Identify which cell holds the provided text, then report its (x, y) central coordinate. 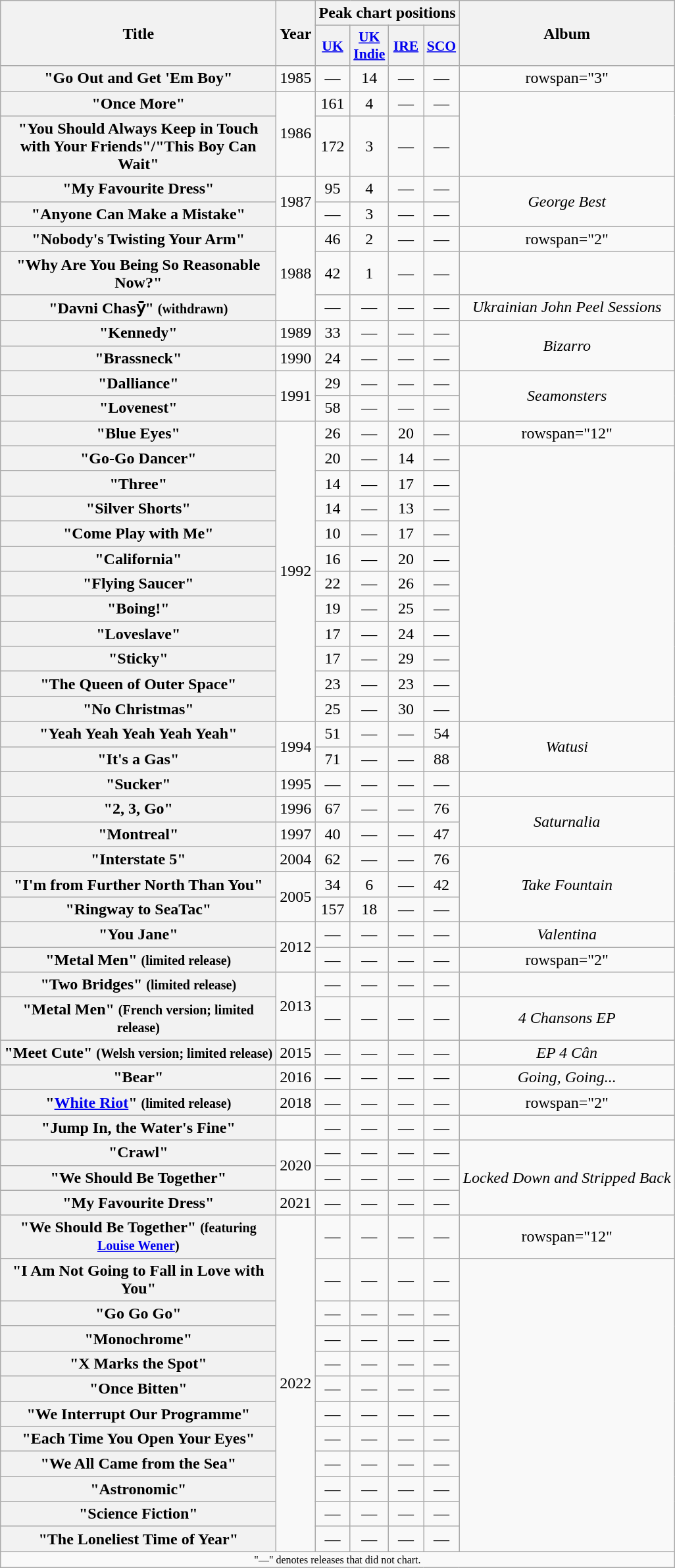
"We Should Be Together" (featuring Louise Wener) (138, 1236)
"Metal Men" (French version; limited release) (138, 1019)
"Once Bitten" (138, 1388)
"Dalliance" (138, 383)
Saturnalia (567, 822)
Watusi (567, 746)
2 (369, 239)
"Boing!" (138, 609)
EP 4 Cân (567, 1053)
4 Chansons EP (567, 1019)
"Sucker" (138, 784)
34 (333, 884)
"It's a Gas" (138, 759)
47 (442, 834)
rowspan="3" (567, 78)
"Go Out and Get 'Em Boy" (138, 78)
"We All Came from the Sea" (138, 1464)
58 (333, 408)
"Interstate 5" (138, 859)
Take Fountain (567, 884)
2015 (296, 1053)
"Loveslave" (138, 634)
Year (296, 33)
1992 (296, 571)
1987 (296, 201)
88 (442, 759)
2012 (296, 947)
1988 (296, 274)
"Davni Chasȳ" (withdrawn) (138, 307)
"The Queen of Outer Space" (138, 684)
"Come Play with Me" (138, 533)
157 (333, 909)
1991 (296, 396)
"Brassneck" (138, 358)
"Sticky" (138, 659)
Title (138, 33)
1996 (296, 809)
2013 (296, 1006)
161 (333, 103)
"Blue Eyes" (138, 433)
"No Christmas" (138, 709)
Ukrainian John Peel Sessions (567, 307)
16 (333, 559)
30 (405, 709)
18 (369, 909)
Locked Down and Stripped Back (567, 1178)
"California" (138, 559)
Seamonsters (567, 396)
Going, Going... (567, 1078)
"Crawl" (138, 1153)
1986 (296, 134)
13 (405, 508)
1995 (296, 784)
2021 (296, 1203)
10 (333, 533)
"We Interrupt Our Programme" (138, 1413)
2016 (296, 1078)
"Monochrome" (138, 1338)
54 (442, 734)
33 (333, 333)
"We Should Be Together" (138, 1178)
40 (333, 834)
62 (333, 859)
UKIndie (369, 46)
Peak chart positions (387, 13)
George Best (567, 201)
19 (333, 609)
"Kennedy" (138, 333)
1997 (296, 834)
"Go-Go Dancer" (138, 458)
1 (369, 273)
2018 (296, 1103)
"Ringway to SeaTac" (138, 909)
Bizarro (567, 346)
IRE (405, 46)
"You Should Always Keep in Touch with Your Friends"/"This Boy Can Wait" (138, 146)
"X Marks the Spot" (138, 1363)
172 (333, 146)
"I Am Not Going to Fall in Love with You" (138, 1280)
"Montreal" (138, 834)
UK (333, 46)
1989 (296, 333)
1994 (296, 746)
46 (333, 239)
95 (333, 189)
"Once More" (138, 103)
"I'm from Further North Than You" (138, 884)
Album (567, 33)
2020 (296, 1165)
"White Riot" (limited release) (138, 1103)
"2, 3, Go" (138, 809)
2005 (296, 897)
6 (369, 884)
"Metal Men" (limited release) (138, 959)
Valentina (567, 934)
"Yeah Yeah Yeah Yeah Yeah" (138, 734)
SCO (442, 46)
2004 (296, 859)
"Why Are You Being So Reasonable Now?" (138, 273)
"Three" (138, 483)
51 (333, 734)
"—" denotes releases that did not chart. (337, 1559)
"You Jane" (138, 934)
"Science Fiction" (138, 1514)
"Flying Saucer" (138, 584)
"Jump In, the Water's Fine" (138, 1128)
"Anyone Can Make a Mistake" (138, 214)
1985 (296, 78)
"Lovenest" (138, 408)
"Each Time You Open Your Eyes" (138, 1439)
22 (333, 584)
"Silver Shorts" (138, 508)
"Bear" (138, 1078)
"Nobody's Twisting Your Arm" (138, 239)
71 (333, 759)
"Go Go Go" (138, 1313)
"Two Bridges" (limited release) (138, 985)
"Astronomic" (138, 1489)
2022 (296, 1384)
1990 (296, 358)
"Meet Cute" (Welsh version; limited release) (138, 1053)
67 (333, 809)
"The Loneliest Time of Year" (138, 1539)
